Locate the cell with the specified text and output its (X, Y) center coordinate. 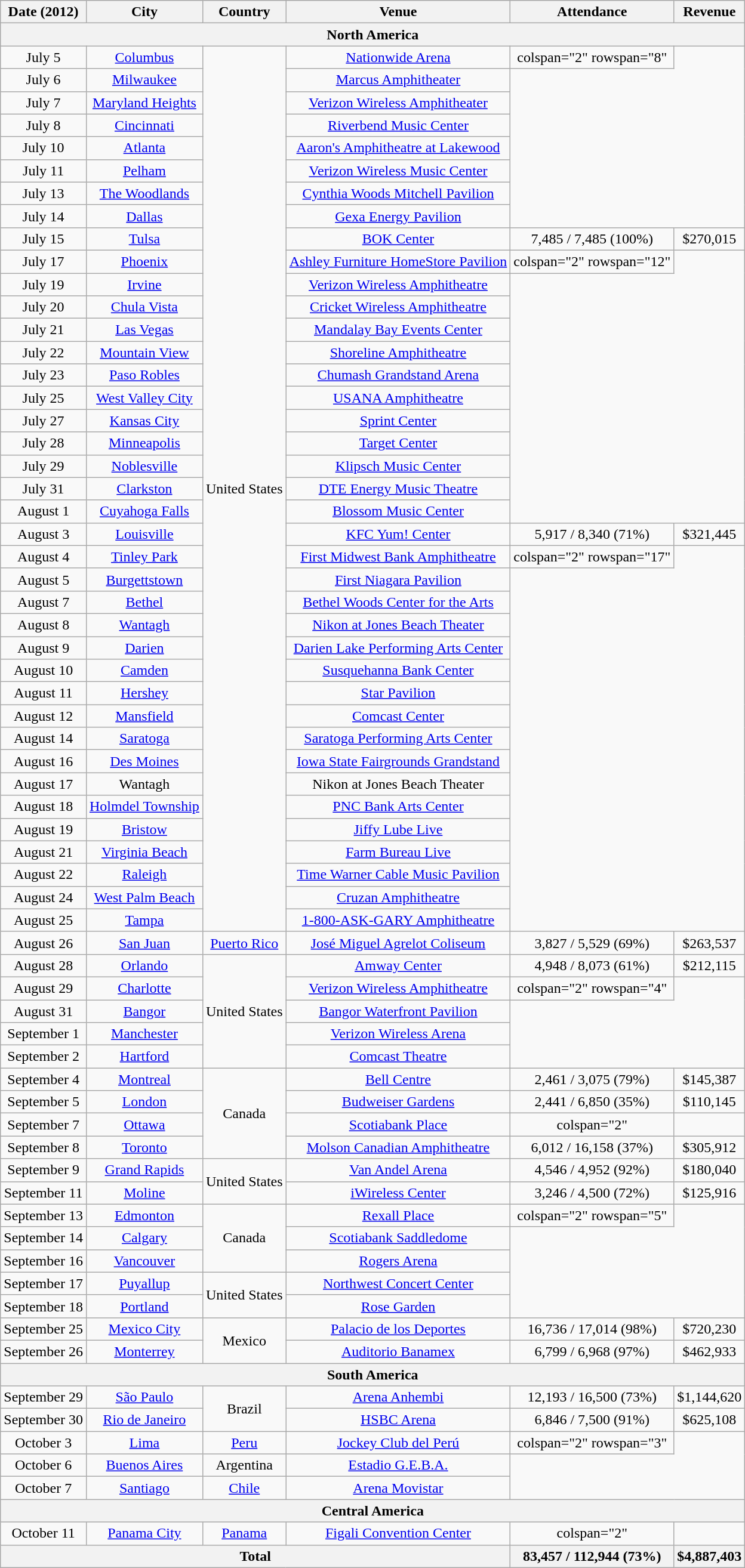
Raleigh (144, 875)
First Niagara Pavilion (398, 579)
September 8 (44, 1147)
Bangor Waterfront Pavilion (398, 1011)
September 16 (44, 1261)
Pelham (144, 171)
Cuyahoga Falls (144, 511)
$180,040 (709, 1170)
Manchester (144, 1034)
August 10 (44, 671)
Ashley Furniture HomeStore Pavilion (398, 261)
$4,887,403 (709, 1556)
Edmonton (144, 1215)
Sprint Center (398, 421)
5,917 / 8,340 (71%) (592, 534)
City (144, 12)
July 6 (44, 80)
Lima (144, 1443)
August 24 (44, 897)
July 8 (44, 125)
Mansfield (144, 716)
Mountain View (144, 353)
Blossom Music Center (398, 511)
4,546 / 4,952 (92%) (592, 1170)
Venue (398, 12)
Cricket Wireless Amphitheatre (398, 307)
Rio de Janeiro (144, 1420)
Comcast Theatre (398, 1057)
Las Vegas (144, 330)
London (144, 1102)
6,799 / 6,968 (97%) (592, 1351)
Susquehanna Bank Center (398, 671)
The Woodlands (144, 193)
Camden (144, 671)
colspan="2" rowspan="12" (592, 261)
Brazil (244, 1409)
12,193 / 16,500 (73%) (592, 1397)
iWireless Center (398, 1193)
Phoenix (144, 261)
Comcast Center (398, 716)
August 3 (44, 534)
$125,916 (709, 1193)
3,827 / 5,529 (69%) (592, 943)
Shoreline Amphitheatre (398, 353)
Palacio de los Deportes (398, 1329)
September 18 (44, 1306)
Chula Vista (144, 307)
Star Pavilion (398, 693)
colspan="2" rowspan="17" (592, 557)
BOK Center (398, 239)
Charlotte (144, 988)
Toronto (144, 1147)
August 4 (44, 557)
Mexico City (144, 1329)
Bethel Woods Center for the Arts (398, 602)
Saratoga Performing Arts Center (398, 739)
August 31 (44, 1011)
Central America (372, 1511)
Kansas City (144, 421)
$462,933 (709, 1351)
Atlanta (144, 148)
September 30 (44, 1420)
September 4 (44, 1079)
August 12 (44, 716)
Molson Canadian Amphitheatre (398, 1147)
Puyallup (144, 1283)
Date (2012) (44, 12)
7,485 / 7,485 (100%) (592, 239)
September 9 (44, 1170)
August 21 (44, 852)
July 20 (44, 307)
Verizon Wireless Arena (398, 1034)
July 15 (44, 239)
2,441 / 6,850 (35%) (592, 1102)
San Juan (144, 943)
PNC Bank Arts Center (398, 807)
Attendance (592, 12)
Verizon Wireless Amphitheater (398, 103)
Noblesville (144, 466)
$625,108 (709, 1420)
83,457 / 112,944 (73%) (592, 1556)
Burgettstown (144, 579)
Verizon Wireless Music Center (398, 171)
3,246 / 4,500 (72%) (592, 1193)
$270,015 (709, 239)
Holmdel Township (144, 807)
$110,145 (709, 1102)
Jockey Club del Perú (398, 1443)
Target Center (398, 443)
Mexico (244, 1340)
South America (372, 1374)
4,948 / 8,073 (61%) (592, 965)
July 29 (44, 466)
Portland (144, 1306)
Mandalay Bay Events Center (398, 330)
August 28 (44, 965)
1-800-ASK-GARY Amphitheatre (398, 920)
Chile (244, 1488)
Rose Garden (398, 1306)
Gexa Energy Pavilion (398, 216)
Monterrey (144, 1351)
colspan="2" rowspan="5" (592, 1215)
$145,387 (709, 1079)
Chumash Grandstand Arena (398, 375)
September 25 (44, 1329)
Ottawa (144, 1125)
July 22 (44, 353)
Montreal (144, 1079)
Iowa State Fairgrounds Grandstand (398, 761)
Budweiser Gardens (398, 1102)
$720,230 (709, 1329)
colspan="2" rowspan="3" (592, 1443)
Santiago (144, 1488)
Auditorio Banamex (398, 1351)
José Miguel Agrelot Coliseum (398, 943)
July 31 (44, 489)
Arena Anhembi (398, 1397)
16,736 / 17,014 (98%) (592, 1329)
$263,537 (709, 943)
September 7 (44, 1125)
colspan="2" rowspan="4" (592, 988)
Minneapolis (144, 443)
Total (255, 1556)
Orlando (144, 965)
Tampa (144, 920)
North America (372, 35)
August 16 (44, 761)
First Midwest Bank Amphitheatre (398, 557)
July 23 (44, 375)
Grand Rapids (144, 1170)
Panama (244, 1533)
Revenue (709, 12)
August 11 (44, 693)
$212,115 (709, 965)
Darien (144, 647)
2,461 / 3,075 (79%) (592, 1079)
Dallas (144, 216)
July 19 (44, 285)
Time Warner Cable Music Pavilion (398, 875)
July 13 (44, 193)
October 3 (44, 1443)
September 26 (44, 1351)
October 7 (44, 1488)
August 22 (44, 875)
colspan="2" rowspan="8" (592, 57)
Clarkston (144, 489)
July 7 (44, 103)
Scotiabank Place (398, 1125)
Hartford (144, 1057)
Rexall Place (398, 1215)
Farm Bureau Live (398, 852)
Scotiabank Saddledome (398, 1238)
Paso Robles (144, 375)
July 28 (44, 443)
Tinley Park (144, 557)
Marcus Amphitheater (398, 80)
August 8 (44, 625)
Irvine (144, 285)
Bethel (144, 602)
KFC Yum! Center (398, 534)
July 14 (44, 216)
Argentina (244, 1465)
Virginia Beach (144, 852)
Nationwide Arena (398, 57)
Louisville (144, 534)
USANA Amphitheatre (398, 398)
August 18 (44, 807)
August 5 (44, 579)
August 19 (44, 829)
Peru (244, 1443)
6,846 / 7,500 (91%) (592, 1420)
August 29 (44, 988)
Estadio G.E.B.A. (398, 1465)
Klipsch Music Center (398, 466)
August 1 (44, 511)
September 11 (44, 1193)
Maryland Heights (144, 103)
Tulsa (144, 239)
Cincinnati (144, 125)
Jiffy Lube Live (398, 829)
Van Andel Arena (398, 1170)
September 13 (44, 1215)
July 27 (44, 421)
July 5 (44, 57)
Rogers Arena (398, 1261)
Figali Convention Center (398, 1533)
August 14 (44, 739)
Aaron's Amphitheatre at Lakewood (398, 148)
6,012 / 16,158 (37%) (592, 1147)
West Valley City (144, 398)
September 14 (44, 1238)
August 17 (44, 784)
Columbus (144, 57)
Des Moines (144, 761)
Riverbend Music Center (398, 125)
Amway Center (398, 965)
Bangor (144, 1011)
Darien Lake Performing Arts Center (398, 647)
Bell Centre (398, 1079)
July 25 (44, 398)
Puerto Rico (244, 943)
July 17 (44, 261)
Moline (144, 1193)
Cynthia Woods Mitchell Pavilion (398, 193)
August 9 (44, 647)
Calgary (144, 1238)
October 11 (44, 1533)
September 17 (44, 1283)
August 25 (44, 920)
$305,912 (709, 1147)
$321,445 (709, 534)
Hershey (144, 693)
São Paulo (144, 1397)
Milwaukee (144, 80)
Vancouver (144, 1261)
July 21 (44, 330)
West Palm Beach (144, 897)
September 2 (44, 1057)
August 26 (44, 943)
Bristow (144, 829)
HSBC Arena (398, 1420)
July 10 (44, 148)
October 6 (44, 1465)
August 7 (44, 602)
Panama City (144, 1533)
Arena Movistar (398, 1488)
July 11 (44, 171)
$1,144,620 (709, 1397)
Northwest Concert Center (398, 1283)
Cruzan Amphitheatre (398, 897)
DTE Energy Music Theatre (398, 489)
September 5 (44, 1102)
Buenos Aires (144, 1465)
September 1 (44, 1034)
September 29 (44, 1397)
Saratoga (144, 739)
Country (244, 12)
